For the text-containing cell, return its midpoint in [X, Y] coordinate format. 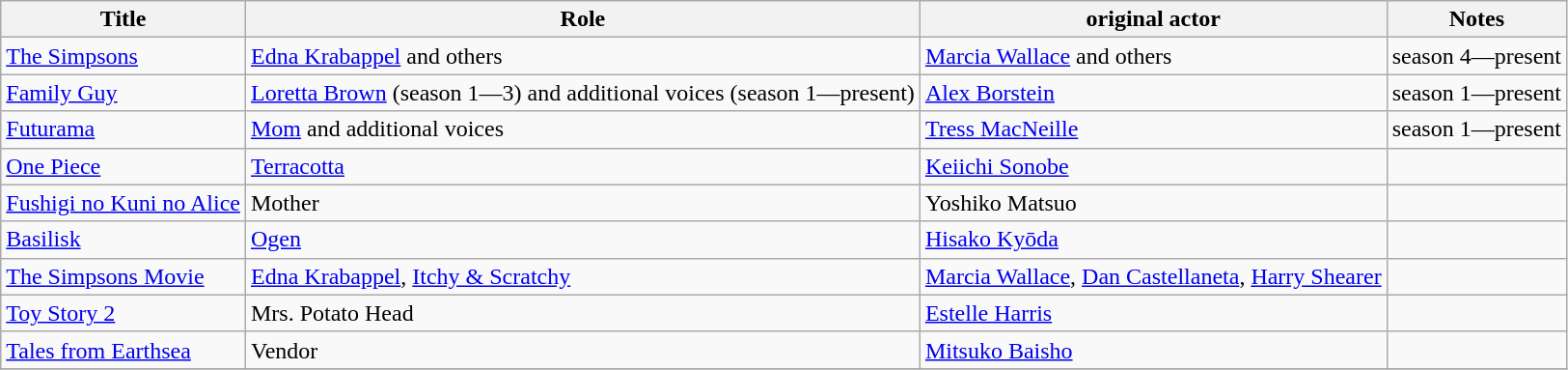
Mother [583, 203]
The Simpsons Movie [124, 276]
Edna Krabappel and others [583, 56]
Mom and additional voices [583, 129]
original actor [1153, 19]
Keiichi Sonobe [1153, 166]
Tress MacNeille [1153, 129]
Toy Story 2 [124, 313]
Title [124, 19]
Family Guy [124, 93]
Fushigi no Kuni no Alice [124, 203]
Loretta Brown (season 1—3) and additional voices (season 1—present) [583, 93]
Yoshiko Matsuo [1153, 203]
Mitsuko Baisho [1153, 350]
Terracotta [583, 166]
Estelle Harris [1153, 313]
Hisako Kyōda [1153, 240]
season 4—present [1476, 56]
Futurama [124, 129]
Marcia Wallace and others [1153, 56]
Marcia Wallace, Dan Castellaneta, Harry Shearer [1153, 276]
Ogen [583, 240]
Tales from Earthsea [124, 350]
Vendor [583, 350]
Role [583, 19]
One Piece [124, 166]
Notes [1476, 19]
Alex Borstein [1153, 93]
The Simpsons [124, 56]
Basilisk [124, 240]
Edna Krabappel, Itchy & Scratchy [583, 276]
Mrs. Potato Head [583, 313]
